For the text-containing cell, return its midpoint in (x, y) coordinate format. 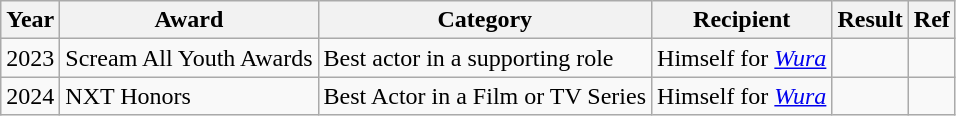
Award (189, 20)
Recipient (742, 20)
2024 (30, 96)
Best actor in a supporting role (484, 58)
Ref (932, 20)
Year (30, 20)
2023 (30, 58)
Category (484, 20)
Best Actor in a Film or TV Series (484, 96)
NXT Honors (189, 96)
Result (870, 20)
Scream All Youth Awards (189, 58)
